Locate the cell with the specified text and output its [x, y] center coordinate. 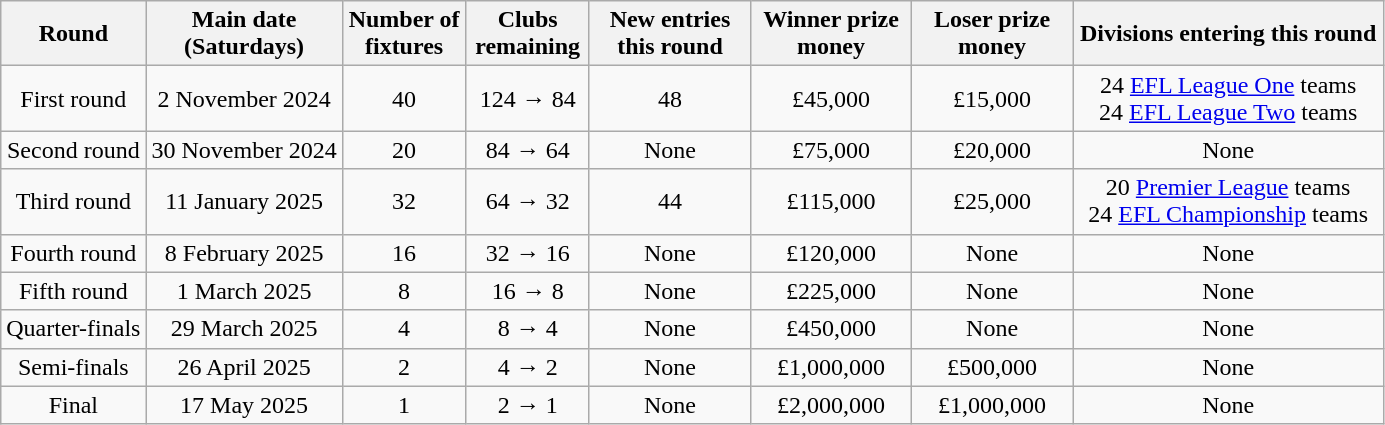
4 → 2 [528, 367]
26 April 2025 [244, 367]
8 [404, 291]
8 → 4 [528, 329]
£2,000,000 [830, 405]
40 [404, 98]
Number of fixtures [404, 34]
30 November 2024 [244, 150]
£45,000 [830, 98]
2 November 2024 [244, 98]
Winner prize money [830, 34]
Second round [74, 150]
£500,000 [992, 367]
20 [404, 150]
16 → 8 [528, 291]
Main date(Saturdays) [244, 34]
24 EFL League One teams 24 EFL League Two teams [1228, 98]
£120,000 [830, 253]
Semi-finals [74, 367]
First round [74, 98]
84 → 64 [528, 150]
£15,000 [992, 98]
1 [404, 405]
32 → 16 [528, 253]
£115,000 [830, 202]
1 March 2025 [244, 291]
11 January 2025 [244, 202]
Divisions entering this round [1228, 34]
Clubs remaining [528, 34]
64 → 32 [528, 202]
124 → 84 [528, 98]
20 Premier League teams 24 EFL Championship teams [1228, 202]
48 [670, 98]
New entries this round [670, 34]
Quarter-finals [74, 329]
Round [74, 34]
£75,000 [830, 150]
£450,000 [830, 329]
Third round [74, 202]
2 → 1 [528, 405]
£225,000 [830, 291]
44 [670, 202]
Loser prize money [992, 34]
Final [74, 405]
32 [404, 202]
2 [404, 367]
8 February 2025 [244, 253]
17 May 2025 [244, 405]
£25,000 [992, 202]
£20,000 [992, 150]
Fourth round [74, 253]
16 [404, 253]
29 March 2025 [244, 329]
Fifth round [74, 291]
4 [404, 329]
